Locate the cell with the specified text and output its (X, Y) center coordinate. 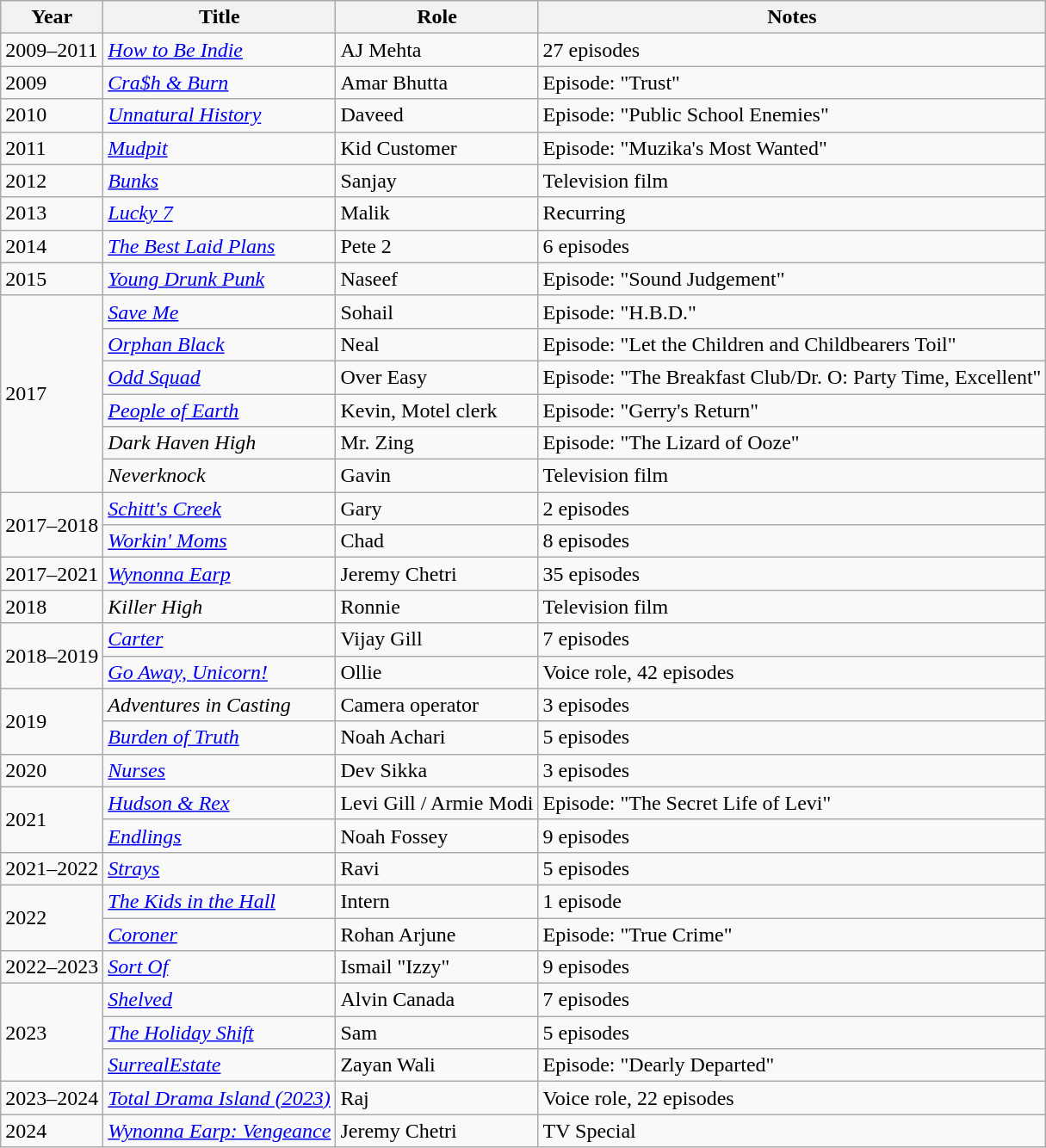
Shelved (220, 1000)
Total Drama Island (2023) (220, 1098)
6 episodes (792, 246)
Go Away, Unicorn! (220, 672)
2022–2023 (52, 967)
2021 (52, 819)
Odd Squad (220, 377)
Amar Bhutta (437, 83)
Strays (220, 868)
Episode: "Sound Judgement" (792, 279)
Kid Customer (437, 148)
2011 (52, 148)
2017–2018 (52, 525)
Dev Sikka (437, 770)
35 episodes (792, 574)
Workin' Moms (220, 541)
Orphan Black (220, 344)
Neverknock (220, 476)
Recurring (792, 213)
Mudpit (220, 148)
Episode: "Muzika's Most Wanted" (792, 148)
Over Easy (437, 377)
2018–2019 (52, 656)
2009 (52, 83)
The Kids in the Hall (220, 901)
8 episodes (792, 541)
Chad (437, 541)
Notes (792, 17)
Episode: "Public School Enemies" (792, 115)
2019 (52, 721)
Year (52, 17)
Killer High (220, 607)
Noah Achari (437, 738)
2014 (52, 246)
2012 (52, 181)
Wynonna Earp (220, 574)
2022 (52, 917)
Lucky 7 (220, 213)
Burden of Truth (220, 738)
2017 (52, 393)
Rohan Arjune (437, 934)
Episode: "The Secret Life of Levi" (792, 803)
Kevin, Motel clerk (437, 410)
Vijay Gill (437, 639)
Endlings (220, 836)
People of Earth (220, 410)
Voice role, 22 episodes (792, 1098)
Gavin (437, 476)
Ravi (437, 868)
2 episodes (792, 509)
Dark Haven High (220, 443)
2023 (52, 1033)
AJ Mehta (437, 50)
2023–2024 (52, 1098)
Episode: "Gerry's Return" (792, 410)
Episode: "Let the Children and Childbearers Toil" (792, 344)
Levi Gill / Armie Modi (437, 803)
Episode: "True Crime" (792, 934)
Alvin Canada (437, 1000)
1 episode (792, 901)
Title (220, 17)
Nurses (220, 770)
Zayan Wali (437, 1065)
Episode: "Trust" (792, 83)
Schitt's Creek (220, 509)
Sort Of (220, 967)
Voice role, 42 episodes (792, 672)
Gary (437, 509)
Camera operator (437, 705)
SurrealEstate (220, 1065)
Intern (437, 901)
Sohail (437, 312)
How to Be Indie (220, 50)
2009–2011 (52, 50)
2010 (52, 115)
Cra$h & Burn (220, 83)
Episode: "Dearly Departed" (792, 1065)
Adventures in Casting (220, 705)
Young Drunk Punk (220, 279)
Role (437, 17)
Unnatural History (220, 115)
Save Me (220, 312)
2018 (52, 607)
Hudson & Rex (220, 803)
Mr. Zing (437, 443)
Noah Fossey (437, 836)
Episode: "The Lizard of Ooze" (792, 443)
Daveed (437, 115)
2024 (52, 1131)
The Best Laid Plans (220, 246)
Ismail "Izzy" (437, 967)
Sanjay (437, 181)
Neal (437, 344)
Sam (437, 1033)
Malik (437, 213)
Episode: "The Breakfast Club/Dr. O: Party Time, Excellent" (792, 377)
2017–2021 (52, 574)
2013 (52, 213)
2015 (52, 279)
2020 (52, 770)
Carter (220, 639)
Coroner (220, 934)
Ollie (437, 672)
27 episodes (792, 50)
2021–2022 (52, 868)
Ronnie (437, 607)
Bunks (220, 181)
Raj (437, 1098)
Pete 2 (437, 246)
Episode: "H.B.D." (792, 312)
Wynonna Earp: Vengeance (220, 1131)
The Holiday Shift (220, 1033)
TV Special (792, 1131)
Naseef (437, 279)
